Identify which cell holds the provided text, then report its [X, Y] central coordinate. 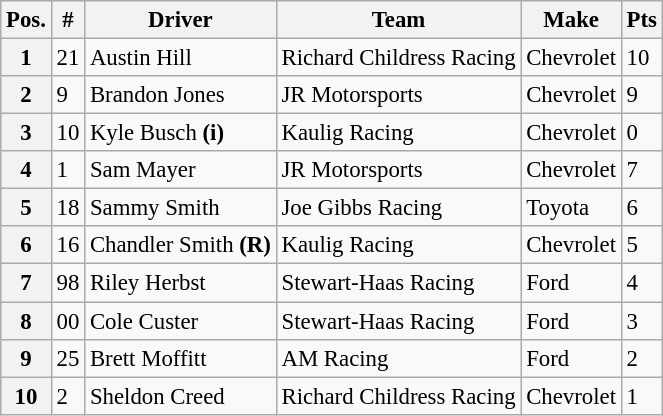
Team [398, 20]
Kyle Busch (i) [181, 133]
Austin Hill [181, 58]
00 [68, 321]
Sheldon Creed [181, 396]
Sammy Smith [181, 208]
98 [68, 283]
# [68, 20]
18 [68, 208]
Driver [181, 20]
AM Racing [398, 358]
Pos. [26, 20]
Make [571, 20]
Brett Moffitt [181, 358]
Chandler Smith (R) [181, 245]
16 [68, 245]
Sam Mayer [181, 170]
8 [26, 321]
0 [642, 133]
Pts [642, 20]
Joe Gibbs Racing [398, 208]
Toyota [571, 208]
Cole Custer [181, 321]
25 [68, 358]
Riley Herbst [181, 283]
21 [68, 58]
Brandon Jones [181, 95]
